Extract the (x, y) coordinate from the center of the cell holding the provided text.  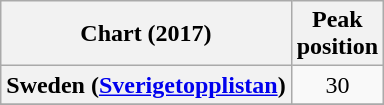
Chart (2017) (146, 34)
30 (337, 85)
Peakposition (337, 34)
Sweden (Sverigetopplistan) (146, 85)
